Extract the [x, y] coordinate from the center of the cell holding the provided text.  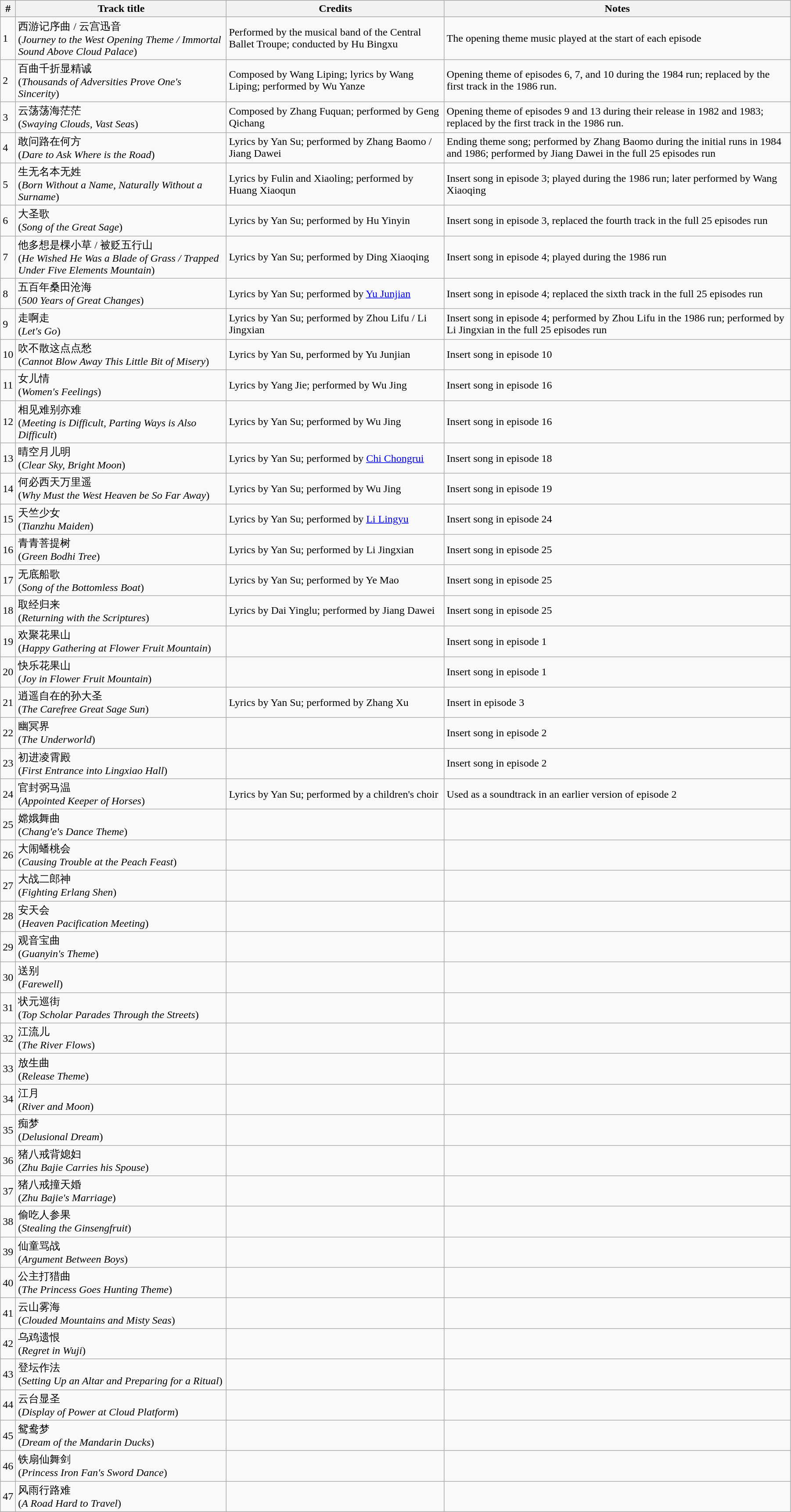
26 [8, 855]
1 [8, 39]
Lyrics by Yan Su; performed by Yu Junjian [335, 294]
登坛作法 (Setting Up an Altar and Preparing for a Ritual) [121, 1374]
云台显圣 (Display of Power at Cloud Platform) [121, 1405]
Track title [121, 9]
天竺少女 (Tianzhu Maiden) [121, 519]
放生曲 (Release Theme) [121, 1069]
欢聚花果山 (Happy Gathering at Flower Fruit Mountain) [121, 641]
青青菩提树 (Green Bodhi Tree) [121, 550]
大战二郎神 (Fighting Erlang Shen) [121, 886]
Lyrics by Yan Su; performed by Hu Yinyin [335, 221]
幽冥界 (The Underworld) [121, 733]
吹不散这点点愁 (Cannot Blow Away This Little Bit of Misery) [121, 355]
24 [8, 794]
江月 (River and Moon) [121, 1099]
Insert song in episode 4; performed by Zhou Lifu in the 1986 run; performed by Li Jingxian in the full 25 episodes run [617, 324]
4 [8, 148]
18 [8, 611]
27 [8, 886]
46 [8, 1466]
无底船歌 (Song of the Bottomless Boat) [121, 580]
Insert song in episode 4; played during the 1986 run [617, 257]
47 [8, 1497]
鸳鸯梦 (Dream of the Mandarin Ducks) [121, 1436]
19 [8, 641]
Lyrics by Dai Yinglu; performed by Jiang Dawei [335, 611]
The opening theme music played at the start of each episode [617, 39]
23 [8, 763]
Lyrics by Yan Su; performed by Zhang Xu [335, 702]
41 [8, 1313]
偷吃人参果 (Stealing the Ginsengfruit) [121, 1222]
Performed by the musical band of the Central Ballet Troupe; conducted by Hu Bingxu [335, 39]
17 [8, 580]
乌鸡遗恨 (Regret in Wuji) [121, 1344]
Used as a soundtrack in an earlier version of episode 2 [617, 794]
生无名本无姓 (Born Without a Name, Naturally Without a Surname) [121, 184]
Notes [617, 9]
Insert song in episode 19 [617, 489]
状元巡街 (Top Scholar Parades Through the Streets) [121, 1008]
Insert song in episode 3; played during the 1986 run; later performed by Wang Xiaoqing [617, 184]
观音宝曲 (Guanyin's Theme) [121, 947]
11 [8, 385]
晴空月儿明 (Clear Sky, Bright Moon) [121, 458]
3 [8, 117]
江流儿 (The River Flows) [121, 1038]
百曲千折显精诚 (Thousands of Adversities Prove One's Sincerity) [121, 81]
安天会 (Heaven Pacification Meeting) [121, 916]
逍遥自在的孙大圣 (The Carefree Great Sage Sun) [121, 702]
公主打猎曲 (The Princess Goes Hunting Theme) [121, 1283]
Lyrics by Yan Su; performed by Zhang Baomo / Jiang Dawei [335, 148]
相见难别亦难 (Meeting is Difficult, Parting Ways is Also Difficult) [121, 421]
9 [8, 324]
Lyrics by Yan Su; performed by Zhou Lifu / Li Jingxian [335, 324]
Lyrics by Yan Su; performed by Ding Xiaoqing [335, 257]
五百年桑田沧海 (500 Years of Great Changes) [121, 294]
12 [8, 421]
29 [8, 947]
走啊走 (Let's Go) [121, 324]
女儿情 (Women's Feelings) [121, 385]
36 [8, 1160]
大圣歌 (Song of the Great Sage) [121, 221]
45 [8, 1436]
仙童骂战 (Argument Between Boys) [121, 1252]
风雨行路难 (A Road Hard to Travel) [121, 1497]
取经归来 (Returning with the Scriptures) [121, 611]
35 [8, 1130]
20 [8, 672]
Opening theme of episodes 6, 7, and 10 during the 1984 run; replaced by the first track in the 1986 run. [617, 81]
38 [8, 1222]
Lyrics by Yan Su; performed by Li Lingyu [335, 519]
Insert song in episode 10 [617, 355]
Composed by Wang Liping; lyrics by Wang Liping; performed by Wu Yanze [335, 81]
2 [8, 81]
16 [8, 550]
嫦娥舞曲 (Chang'e's Dance Theme) [121, 824]
官封弼马温 (Appointed Keeper of Horses) [121, 794]
37 [8, 1191]
初进凌霄殿 (First Entrance into Lingxiao Hall) [121, 763]
# [8, 9]
21 [8, 702]
Lyrics by Yan Su; performed by Chi Chongrui [335, 458]
14 [8, 489]
32 [8, 1038]
快乐花果山 (Joy in Flower Fruit Mountain) [121, 672]
5 [8, 184]
Lyrics by Fulin and Xiaoling; performed by Huang Xiaoqun [335, 184]
Ending theme song; performed by Zhang Baomo during the initial runs in 1984 and 1986; performed by Jiang Dawei in the full 25 episodes run [617, 148]
他多想是棵小草 / 被贬五行山 (He Wished He Was a Blade of Grass / Trapped Under Five Elements Mountain) [121, 257]
送别 (Farewell) [121, 977]
34 [8, 1099]
云荡荡海茫茫(Swaying Clouds, Vast Seas) [121, 117]
25 [8, 824]
7 [8, 257]
39 [8, 1252]
铁扇仙舞剑 (Princess Iron Fan's Sword Dance) [121, 1466]
Insert in episode 3 [617, 702]
Insert song in episode 24 [617, 519]
Composed by Zhang Fuquan; performed by Geng Qichang [335, 117]
Lyrics by Yan Su; performed by a children's choir [335, 794]
Lyrics by Yan Su; performed by Li Jingxian [335, 550]
Lyrics by Yang Jie; performed by Wu Jing [335, 385]
40 [8, 1283]
Insert song in episode 3, replaced the fourth track in the full 25 episodes run [617, 221]
何必西天万里遥 (Why Must the West Heaven be So Far Away) [121, 489]
10 [8, 355]
42 [8, 1344]
Insert song in episode 4; replaced the sixth track in the full 25 episodes run [617, 294]
43 [8, 1374]
敢问路在何方 (Dare to Ask Where is the Road) [121, 148]
6 [8, 221]
13 [8, 458]
痴梦 (Delusional Dream) [121, 1130]
猪八戒背媳妇 (Zhu Bajie Carries his Spouse) [121, 1160]
Credits [335, 9]
31 [8, 1008]
28 [8, 916]
8 [8, 294]
15 [8, 519]
44 [8, 1405]
30 [8, 977]
云山雾海 (Clouded Mountains and Misty Seas) [121, 1313]
Lyrics by Yan Su, performed by Yu Junjian [335, 355]
Insert song in episode 18 [617, 458]
22 [8, 733]
大闹蟠桃会 (Causing Trouble at the Peach Feast) [121, 855]
西游记序曲 / 云宫迅音 (Journey to the West Opening Theme / Immortal Sound Above Cloud Palace) [121, 39]
猪八戒撞天婚 (Zhu Bajie's Marriage) [121, 1191]
33 [8, 1069]
Lyrics by Yan Su; performed by Ye Mao [335, 580]
Opening theme of episodes 9 and 13 during their release in 1982 and 1983; replaced by the first track in the 1986 run. [617, 117]
